Search for the cell housing the specified text and yield its [x, y] center coordinate. 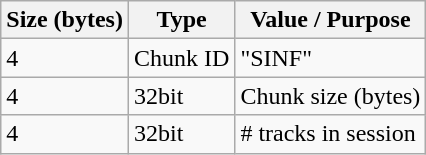
Size (bytes) [65, 20]
# tracks in session [330, 134]
Type [181, 20]
Chunk size (bytes) [330, 96]
Chunk ID [181, 58]
Value / Purpose [330, 20]
"SINF" [330, 58]
